From the cell containing the given text, extract its center point as (x, y) coordinate. 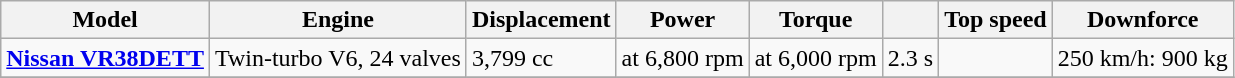
at 6,000 rpm (816, 58)
Twin-turbo V6, 24 valves (338, 58)
2.3 s (910, 58)
3,799 cc (541, 58)
Top speed (996, 20)
at 6,800 rpm (682, 58)
Power (682, 20)
250 km/h: 900 kg (1142, 58)
Nissan VR38DETT (106, 58)
Model (106, 20)
Downforce (1142, 20)
Displacement (541, 20)
Torque (816, 20)
Engine (338, 20)
